Return [X, Y] of the center of cell containing provided text 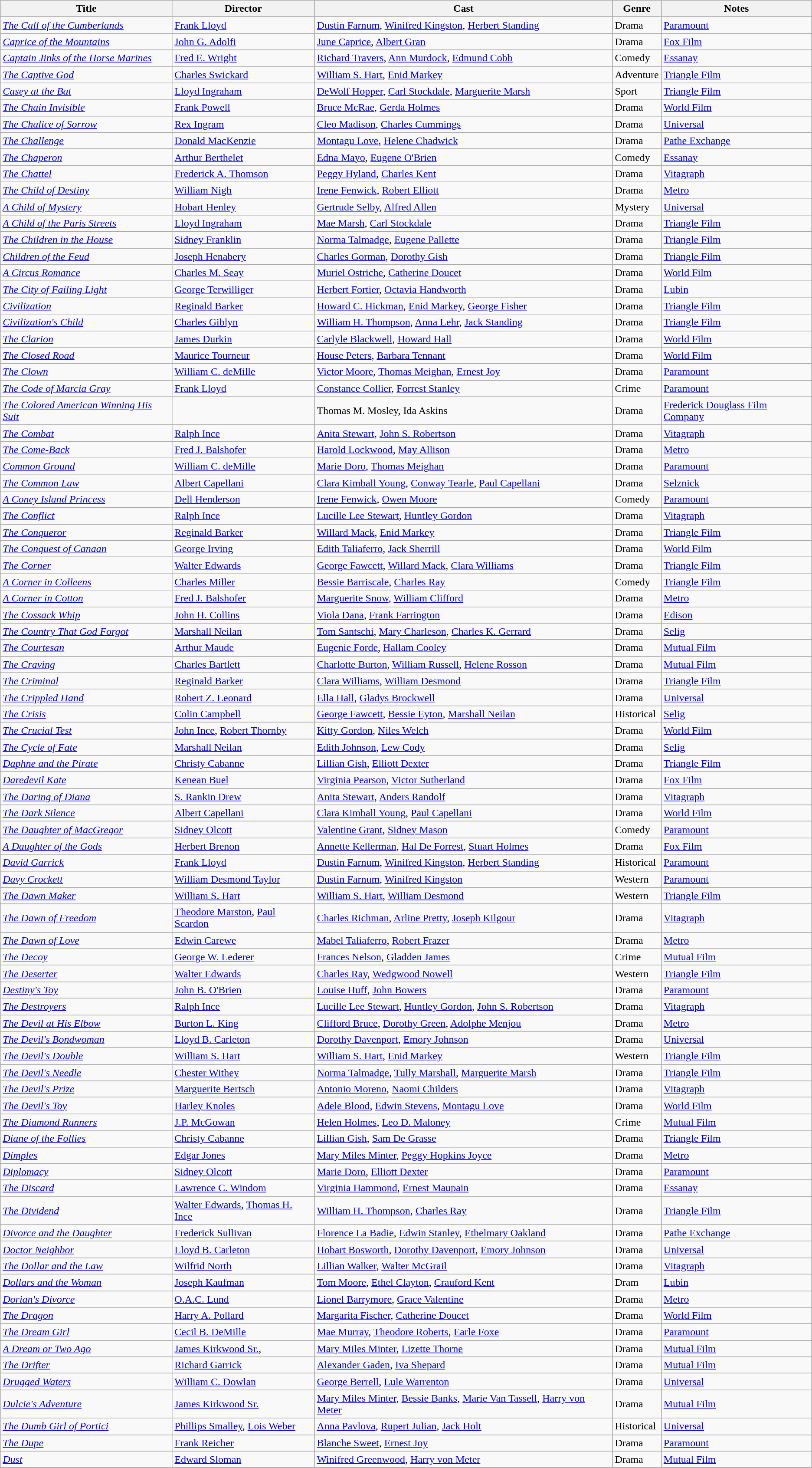
Captain Jinks of the Horse Marines [86, 58]
The Crippled Hand [86, 697]
A Dream or Two Ago [86, 1349]
Richard Travers, Ann Murdock, Edmund Cobb [463, 58]
Kitty Gordon, Niles Welch [463, 730]
Notes [737, 9]
Maurice Tourneur [243, 355]
The Children in the House [86, 240]
Selznick [737, 483]
George Berrell, Lule Warrenton [463, 1382]
Viola Dana, Frank Farrington [463, 615]
Bessie Barriscale, Charles Ray [463, 582]
Hobart Henley [243, 207]
Lillian Gish, Sam De Grasse [463, 1139]
Edith Taliaferro, Jack Sherrill [463, 549]
Dulcie's Adventure [86, 1404]
Mary Miles Minter, Peggy Hopkins Joyce [463, 1155]
Harry A. Pollard [243, 1316]
Arthur Maude [243, 648]
Harley Knoles [243, 1106]
Adele Blood, Edwin Stevens, Montagu Love [463, 1106]
The Devil's Toy [86, 1106]
Robert Z. Leonard [243, 697]
Clara Kimball Young, Paul Capellani [463, 813]
Dustin Farnum, Winifred Kingston [463, 879]
Louise Huff, John Bowers [463, 990]
The Decoy [86, 957]
The Corner [86, 565]
Phillips Smalley, Lois Weber [243, 1426]
The Daughter of MacGregor [86, 830]
Edith Johnson, Lew Cody [463, 747]
Common Ground [86, 466]
Charles Gorman, Dorothy Gish [463, 256]
The Criminal [86, 681]
The Devil at His Elbow [86, 1023]
The Conquest of Canaan [86, 549]
The Combat [86, 433]
Wilfrid North [243, 1266]
Clara Kimball Young, Conway Tearle, Paul Capellani [463, 483]
The Dawn of Love [86, 940]
The Courtesan [86, 648]
Sidney Franklin [243, 240]
The Code of Marcia Gray [86, 388]
O.A.C. Lund [243, 1299]
Carlyle Blackwell, Howard Hall [463, 339]
Mary Miles Minter, Lizette Thorne [463, 1349]
Richard Garrick [243, 1365]
Irene Fenwick, Owen Moore [463, 499]
George Fawcett, Willard Mack, Clara Williams [463, 565]
The Chain Invisible [86, 108]
Anita Stewart, John S. Robertson [463, 433]
William Desmond Taylor [243, 879]
David Garrick [86, 863]
Walter Edwards, Thomas H. Ince [243, 1211]
A Child of the Paris Streets [86, 223]
Frank Reicher [243, 1443]
Title [86, 9]
Frederick Douglass Film Company [737, 411]
Charles Swickard [243, 75]
Frederick Sullivan [243, 1233]
The Common Law [86, 483]
A Coney Island Princess [86, 499]
The Chalice of Sorrow [86, 124]
Hobart Bosworth, Dorothy Davenport, Emory Johnson [463, 1249]
The Deserter [86, 973]
Edgar Jones [243, 1155]
Daphne and the Pirate [86, 764]
Anna Pavlova, Rupert Julian, Jack Holt [463, 1426]
The Crisis [86, 714]
The Dawn of Freedom [86, 918]
Dell Henderson [243, 499]
William Nigh [243, 190]
Mae Marsh, Carl Stockdale [463, 223]
Joseph Henabery [243, 256]
A Corner in Cotton [86, 598]
The Call of the Cumberlands [86, 25]
George Irving [243, 549]
Diplomacy [86, 1172]
Diane of the Follies [86, 1139]
Tom Santschi, Mary Charleson, Charles K. Gerrard [463, 631]
The Colored American Winning His Suit [86, 411]
The Discard [86, 1188]
Frank Powell [243, 108]
Blanche Sweet, Ernest Joy [463, 1443]
Ella Hall, Gladys Brockwell [463, 697]
The Chaperon [86, 157]
Joseph Kaufman [243, 1282]
Clara Williams, William Desmond [463, 681]
Florence La Badie, Edwin Stanley, Ethelmary Oakland [463, 1233]
Caprice of the Mountains [86, 42]
Winifred Greenwood, Harry von Meter [463, 1459]
The Dark Silence [86, 813]
Adventure [637, 75]
DeWolf Hopper, Carl Stockdale, Marguerite Marsh [463, 91]
Margarita Fischer, Catherine Doucet [463, 1316]
Edna Mayo, Eugene O'Brien [463, 157]
Lionel Barrymore, Grace Valentine [463, 1299]
Charles Giblyn [243, 322]
William C. Dowlan [243, 1382]
George Fawcett, Bessie Eyton, Marshall Neilan [463, 714]
Civilization's Child [86, 322]
Frederick A. Thomson [243, 174]
Howard C. Hickman, Enid Markey, George Fisher [463, 306]
Cecil B. DeMille [243, 1332]
A Child of Mystery [86, 207]
Edward Sloman [243, 1459]
The Country That God Forgot [86, 631]
Destiny's Toy [86, 990]
Mae Murray, Theodore Roberts, Earle Foxe [463, 1332]
Cast [463, 9]
Davy Crockett [86, 879]
Norma Talmadge, Tully Marshall, Marguerite Marsh [463, 1073]
Mabel Taliaferro, Robert Frazer [463, 940]
Kenean Buel [243, 780]
Herbert Brenon [243, 846]
William H. Thompson, Anna Lehr, Jack Standing [463, 322]
Drugged Waters [86, 1382]
Lucille Lee Stewart, Huntley Gordon, John S. Robertson [463, 1006]
The Craving [86, 664]
The Captive God [86, 75]
Gertrude Selby, Alfred Allen [463, 207]
Children of the Feud [86, 256]
Anita Stewart, Anders Randolf [463, 797]
Bruce McRae, Gerda Holmes [463, 108]
A Circus Romance [86, 273]
Sport [637, 91]
Colin Campbell [243, 714]
Herbert Fortier, Octavia Handworth [463, 289]
Dollars and the Woman [86, 1282]
James Durkin [243, 339]
Charles Miller [243, 582]
Civilization [86, 306]
The Conflict [86, 516]
Burton L. King [243, 1023]
Marguerite Snow, William Clifford [463, 598]
Willard Mack, Enid Markey [463, 532]
Donald MacKenzie [243, 141]
Director [243, 9]
The Dollar and the Law [86, 1266]
Charlotte Burton, William Russell, Helene Rosson [463, 664]
Lucille Lee Stewart, Huntley Gordon [463, 516]
Victor Moore, Thomas Meighan, Ernest Joy [463, 372]
The Devil's Double [86, 1056]
Peggy Hyland, Charles Kent [463, 174]
Harold Lockwood, May Allison [463, 450]
Casey at the Bat [86, 91]
The Devil's Prize [86, 1089]
Dorothy Davenport, Emory Johnson [463, 1040]
The Closed Road [86, 355]
The Destroyers [86, 1006]
George Terwilliger [243, 289]
Frances Nelson, Gladden James [463, 957]
The City of Failing Light [86, 289]
S. Rankin Drew [243, 797]
Lillian Gish, Elliott Dexter [463, 764]
A Corner in Colleens [86, 582]
The Devil's Needle [86, 1073]
The Conqueror [86, 532]
Theodore Marston, Paul Scardon [243, 918]
The Devil's Bondwoman [86, 1040]
Eugenie Forde, Hallam Cooley [463, 648]
The Drifter [86, 1365]
Montagu Love, Helene Chadwick [463, 141]
Charles Richman, Arline Pretty, Joseph Kilgour [463, 918]
Doctor Neighbor [86, 1249]
The Chattel [86, 174]
John Ince, Robert Thornby [243, 730]
The Child of Destiny [86, 190]
Marie Doro, Elliott Dexter [463, 1172]
The Dream Girl [86, 1332]
Dust [86, 1459]
Chester Withey [243, 1073]
Fred E. Wright [243, 58]
Dram [637, 1282]
Helen Holmes, Leo D. Maloney [463, 1122]
Constance Collier, Forrest Stanley [463, 388]
William H. Thompson, Charles Ray [463, 1211]
J.P. McGowan [243, 1122]
Marie Doro, Thomas Meighan [463, 466]
June Caprice, Albert Gran [463, 42]
Charles Bartlett [243, 664]
John G. Adolfi [243, 42]
The Daring of Diana [86, 797]
Virginia Hammond, Ernest Maupain [463, 1188]
Alexander Gaden, Iva Shepard [463, 1365]
Marguerite Bertsch [243, 1089]
Arthur Berthelet [243, 157]
Virginia Pearson, Victor Sutherland [463, 780]
John B. O'Brien [243, 990]
The Challenge [86, 141]
Norma Talmadge, Eugene Pallette [463, 240]
House Peters, Barbara Tennant [463, 355]
Charles M. Seay [243, 273]
Cleo Madison, Charles Cummings [463, 124]
Lawrence C. Windom [243, 1188]
William S. Hart, William Desmond [463, 896]
The Diamond Runners [86, 1122]
Charles Ray, Wedgwood Nowell [463, 973]
Muriel Ostriche, Catherine Doucet [463, 273]
Clifford Bruce, Dorothy Green, Adolphe Menjou [463, 1023]
Rex Ingram [243, 124]
Mary Miles Minter, Bessie Banks, Marie Van Tassell, Harry von Meter [463, 1404]
Edison [737, 615]
The Dupe [86, 1443]
The Dividend [86, 1211]
The Dragon [86, 1316]
John H. Collins [243, 615]
George W. Lederer [243, 957]
Divorce and the Daughter [86, 1233]
The Clown [86, 372]
The Dawn Maker [86, 896]
The Cossack Whip [86, 615]
Valentine Grant, Sidney Mason [463, 830]
James Kirkwood Sr., [243, 1349]
Irene Fenwick, Robert Elliott [463, 190]
The Come-Back [86, 450]
Dimples [86, 1155]
Mystery [637, 207]
James Kirkwood Sr. [243, 1404]
Tom Moore, Ethel Clayton, Crauford Kent [463, 1282]
The Dumb Girl of Portici [86, 1426]
Antonio Moreno, Naomi Childers [463, 1089]
Dorian's Divorce [86, 1299]
Genre [637, 9]
The Cycle of Fate [86, 747]
A Daughter of the Gods [86, 846]
The Crucial Test [86, 730]
Edwin Carewe [243, 940]
Annette Kellerman, Hal De Forrest, Stuart Holmes [463, 846]
Daredevil Kate [86, 780]
Thomas M. Mosley, Ida Askins [463, 411]
The Clarion [86, 339]
Lillian Walker, Walter McGrail [463, 1266]
